Output the (x, y) coordinate of the center of the cell containing the given text.  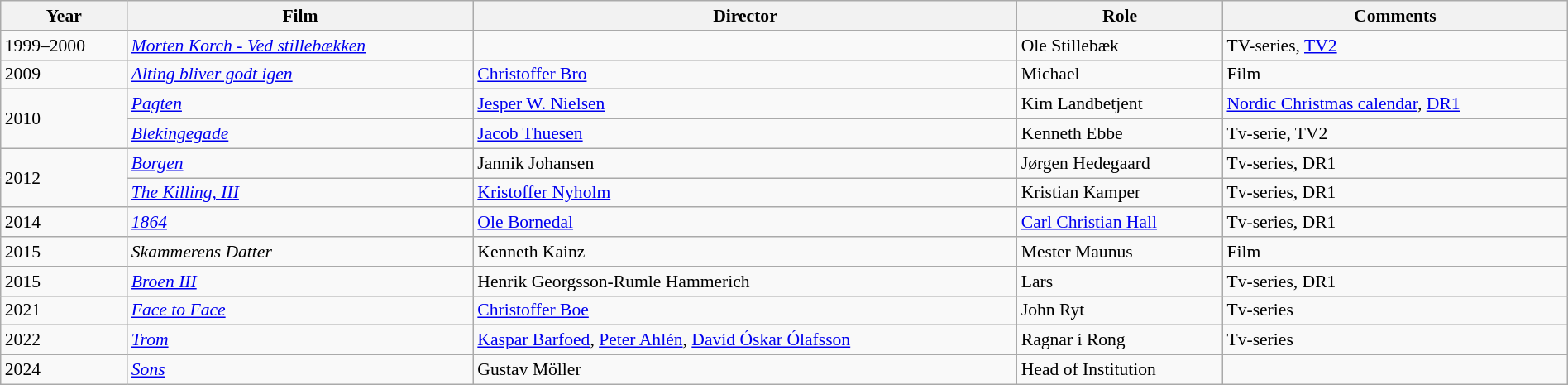
Ole Stillebæk (1120, 46)
Henrik Georgsson-Rumle Hammerich (744, 282)
Tv-serie, TV2 (1394, 134)
Borgen (301, 163)
2012 (65, 177)
Jørgen Hedegaard (1120, 163)
Michael (1120, 75)
1864 (301, 223)
Kristoffer Nyholm (744, 193)
2010 (65, 119)
TV-series, TV2 (1394, 46)
Broen III (301, 282)
The Killing, III (301, 193)
Kristian Kamper (1120, 193)
Skammerens Datter (301, 252)
Year (65, 16)
Jannik Johansen (744, 163)
Jesper W. Nielsen (744, 104)
Carl Christian Hall (1120, 223)
Kenneth Kainz (744, 252)
Kim Landbetjent (1120, 104)
Kaspar Barfoed, Peter Ahlén, Davíd Óskar Ólafsson (744, 340)
Morten Korch - Ved stillebækken (301, 46)
Christoffer Bro (744, 75)
Head of Institution (1120, 370)
John Ryt (1120, 310)
2009 (65, 75)
Nordic Christmas calendar, DR1 (1394, 104)
Christoffer Boe (744, 310)
2024 (65, 370)
Blekingegade (301, 134)
Gustav Möller (744, 370)
Ole Bornedal (744, 223)
Trom (301, 340)
Alting bliver godt igen (301, 75)
1999–2000 (65, 46)
Mester Maunus (1120, 252)
Jacob Thuesen (744, 134)
Face to Face (301, 310)
Lars (1120, 282)
Sons (301, 370)
Ragnar í Rong (1120, 340)
2021 (65, 310)
2014 (65, 223)
Pagten (301, 104)
Role (1120, 16)
Kenneth Ebbe (1120, 134)
Comments (1394, 16)
2022 (65, 340)
Director (744, 16)
